Locate the cell with the specified text and output its [x, y] center coordinate. 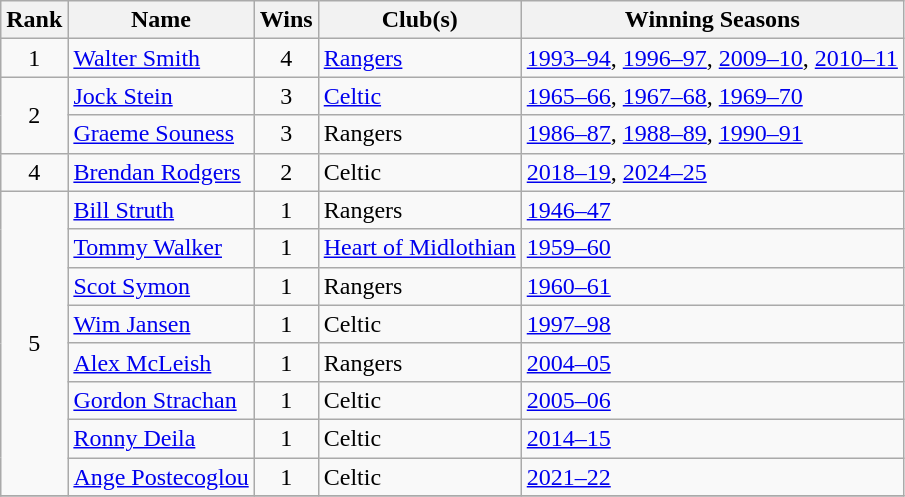
1965–66, 1967–68, 1969–70 [712, 96]
Scot Symon [161, 286]
1986–87, 1988–89, 1990–91 [712, 134]
1960–61 [712, 286]
Wim Jansen [161, 324]
1993–94, 1996–97, 2009–10, 2010–11 [712, 58]
2005–06 [712, 400]
Jock Stein [161, 96]
Tommy Walker [161, 248]
Bill Struth [161, 210]
Club(s) [420, 20]
Name [161, 20]
2004–05 [712, 362]
1997–98 [712, 324]
Winning Seasons [712, 20]
2021–22 [712, 477]
1959–60 [712, 248]
Alex McLeish [161, 362]
2018–19, 2024–25 [712, 172]
Rank [34, 20]
Brendan Rodgers [161, 172]
Gordon Strachan [161, 400]
Wins [286, 20]
Walter Smith [161, 58]
Ronny Deila [161, 438]
1946–47 [712, 210]
2014–15 [712, 438]
5 [34, 343]
Graeme Souness [161, 134]
Heart of Midlothian [420, 248]
Ange Postecoglou [161, 477]
